From the cell containing the given text, extract its center point as (X, Y) coordinate. 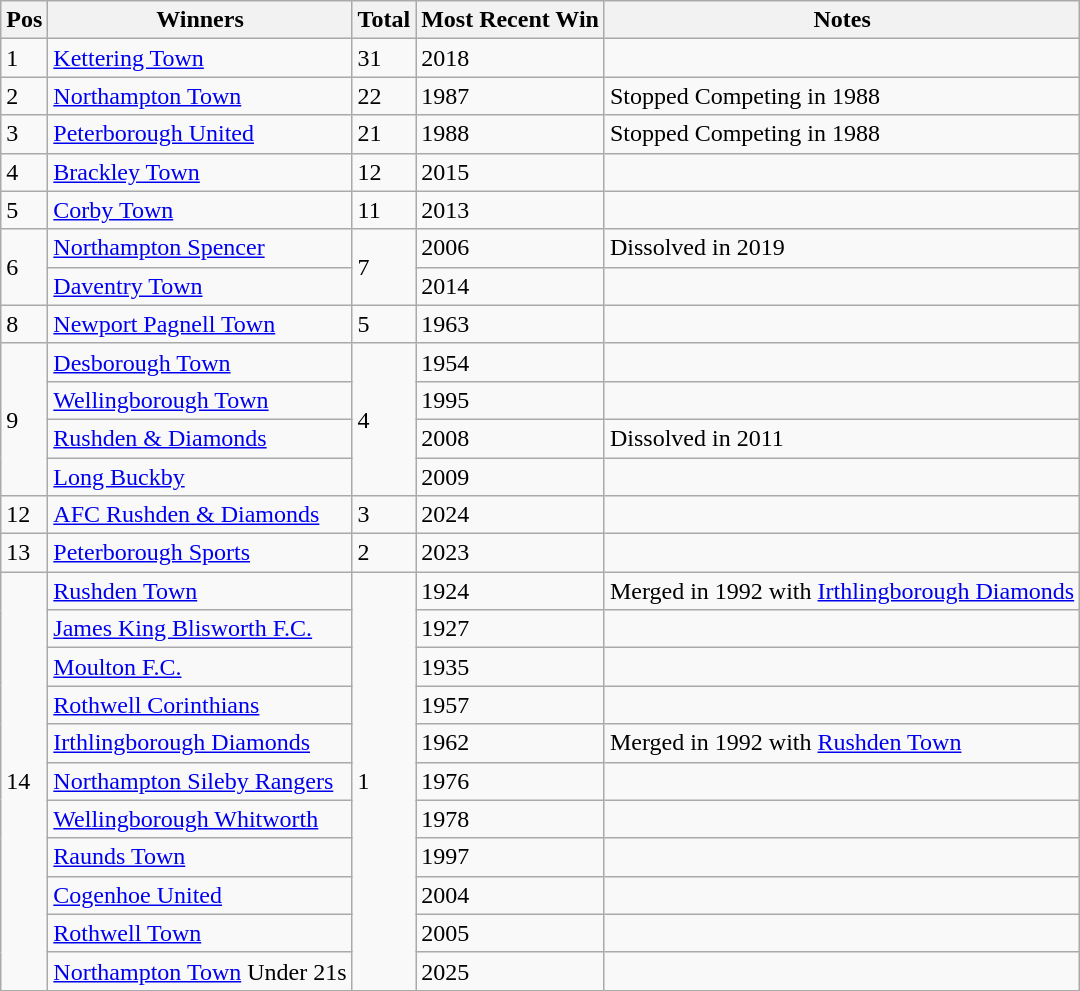
Northampton Town Under 21s (200, 971)
Rothwell Corinthians (200, 705)
Wellingborough Whitworth (200, 819)
1988 (510, 134)
2018 (510, 58)
2014 (510, 286)
9 (24, 419)
Moulton F.C. (200, 667)
1957 (510, 705)
Wellingborough Town (200, 400)
21 (384, 134)
Rothwell Town (200, 933)
2024 (510, 515)
Northampton Sileby Rangers (200, 781)
2005 (510, 933)
Peterborough United (200, 134)
Pos (24, 20)
2006 (510, 248)
1954 (510, 362)
31 (384, 58)
2025 (510, 971)
2013 (510, 210)
1963 (510, 324)
Brackley Town (200, 172)
11 (384, 210)
1927 (510, 629)
13 (24, 553)
AFC Rushden & Diamonds (200, 515)
1997 (510, 857)
James King Blisworth F.C. (200, 629)
Desborough Town (200, 362)
Daventry Town (200, 286)
Kettering Town (200, 58)
14 (24, 782)
6 (24, 267)
Irthlingborough Diamonds (200, 743)
Long Buckby (200, 477)
1962 (510, 743)
2015 (510, 172)
2023 (510, 553)
Merged in 1992 with Irthlingborough Diamonds (842, 591)
2009 (510, 477)
22 (384, 96)
Notes (842, 20)
Corby Town (200, 210)
7 (384, 267)
Raunds Town (200, 857)
Dissolved in 2019 (842, 248)
1978 (510, 819)
Total (384, 20)
Newport Pagnell Town (200, 324)
2004 (510, 895)
Dissolved in 2011 (842, 438)
Rushden & Diamonds (200, 438)
Northampton Town (200, 96)
1987 (510, 96)
1976 (510, 781)
Rushden Town (200, 591)
Most Recent Win (510, 20)
Winners (200, 20)
1995 (510, 400)
Cogenhoe United (200, 895)
1924 (510, 591)
Northampton Spencer (200, 248)
Merged in 1992 with Rushden Town (842, 743)
Peterborough Sports (200, 553)
1935 (510, 667)
2008 (510, 438)
8 (24, 324)
